Find where the given text appears and provide that cell's center as [x, y] coordinate. 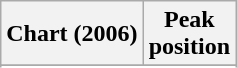
Peakposition [189, 34]
Chart (2006) [72, 34]
